Determine the (x, y) coordinate at the center of the cell enclosing the given text.  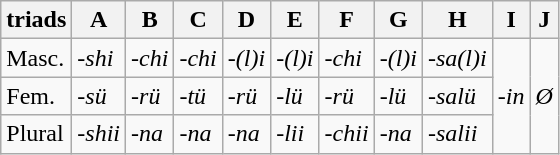
-in (511, 96)
Plural (36, 134)
D (246, 20)
C (198, 20)
-shii (99, 134)
-salii (457, 134)
-chii (346, 134)
Fem. (36, 96)
J (544, 20)
-tü (198, 96)
A (99, 20)
Masc. (36, 58)
-sa(l)i (457, 58)
-salü (457, 96)
B (150, 20)
F (346, 20)
-shi (99, 58)
-sü (99, 96)
-lii (295, 134)
triads (36, 20)
I (511, 20)
Ø (544, 96)
H (457, 20)
G (398, 20)
E (295, 20)
